Identify which cell holds the provided text, then report its (x, y) central coordinate. 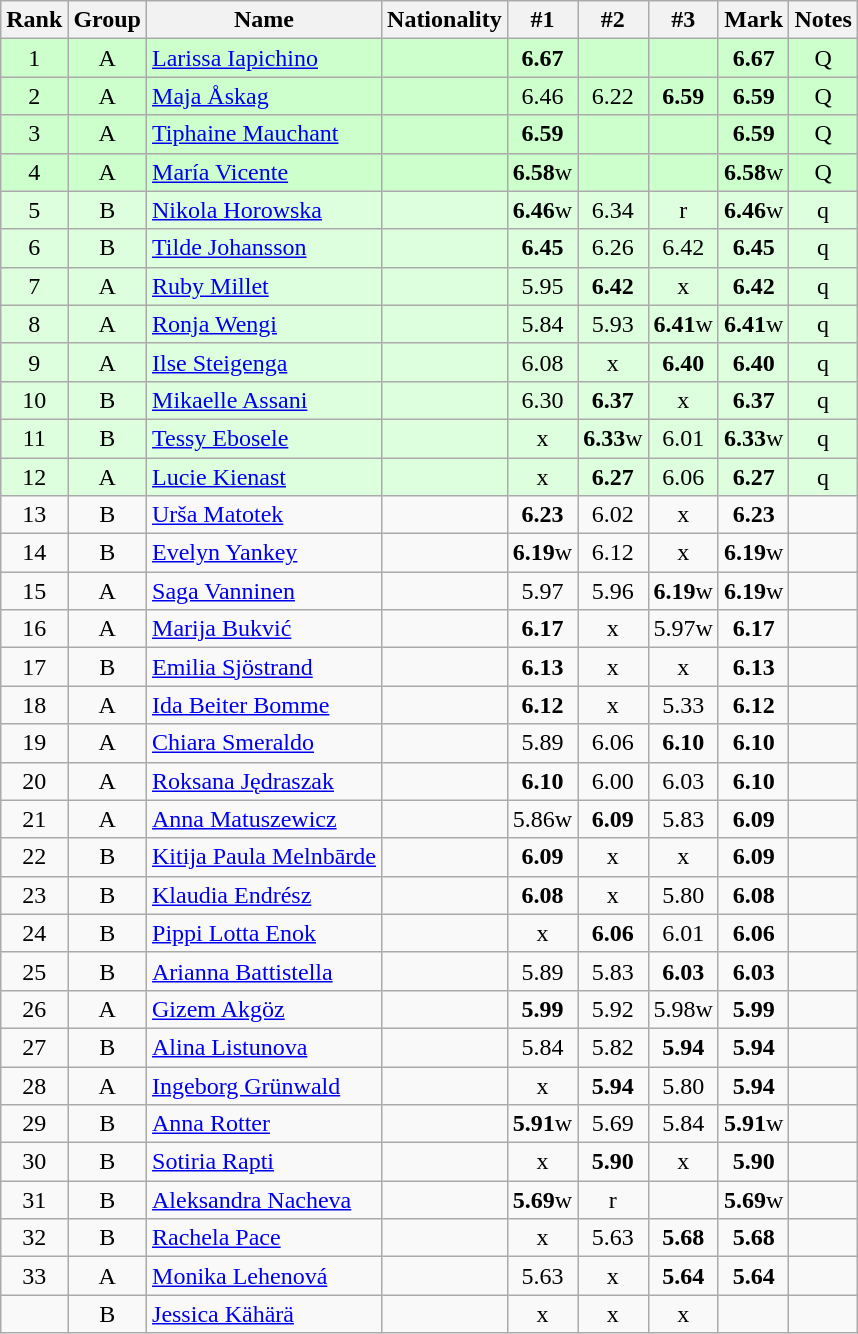
7 (34, 286)
Ingeborg Grünwald (264, 1085)
#2 (613, 20)
12 (34, 477)
23 (34, 895)
21 (34, 819)
20 (34, 781)
14 (34, 553)
Marija Bukvić (264, 629)
5.96 (613, 591)
4 (34, 172)
Urša Matotek (264, 515)
Chiara Smeraldo (264, 743)
María Vicente (264, 172)
Jessica Kähärä (264, 1314)
Pippi Lotta Enok (264, 933)
Anna Rotter (264, 1124)
16 (34, 629)
15 (34, 591)
10 (34, 400)
Maja Åskag (264, 96)
6.26 (613, 248)
5.69 (613, 1124)
Rachela Pace (264, 1238)
Sotiria Rapti (264, 1162)
24 (34, 933)
6.34 (613, 210)
5.86w (542, 819)
Name (264, 20)
Ruby Millet (264, 286)
18 (34, 705)
1 (34, 58)
Saga Vanninen (264, 591)
17 (34, 667)
Mikaelle Assani (264, 400)
5 (34, 210)
8 (34, 324)
6.00 (613, 781)
5.97 (542, 591)
Mark (753, 20)
6 (34, 248)
6.30 (542, 400)
5.82 (613, 1047)
6.46 (542, 96)
Tiphaine Mauchant (264, 134)
13 (34, 515)
Ilse Steigenga (264, 362)
29 (34, 1124)
Aleksandra Nacheva (264, 1200)
27 (34, 1047)
9 (34, 362)
5.33 (683, 705)
Ida Beiter Bomme (264, 705)
6.22 (613, 96)
Larissa Iapichino (264, 58)
Notes (823, 20)
28 (34, 1085)
32 (34, 1238)
Evelyn Yankey (264, 553)
19 (34, 743)
Group (108, 20)
22 (34, 857)
Alina Listunova (264, 1047)
Rank (34, 20)
5.93 (613, 324)
Klaudia Endrész (264, 895)
Emilia Sjöstrand (264, 667)
#3 (683, 20)
Anna Matuszewicz (264, 819)
Tilde Johansson (264, 248)
5.98w (683, 1009)
25 (34, 971)
2 (34, 96)
Lucie Kienast (264, 477)
Arianna Battistella (264, 971)
30 (34, 1162)
Tessy Ebosele (264, 438)
Nikola Horowska (264, 210)
11 (34, 438)
3 (34, 134)
5.97w (683, 629)
31 (34, 1200)
Nationality (445, 20)
5.92 (613, 1009)
Roksana Jędraszak (264, 781)
Gizem Akgöz (264, 1009)
Monika Lehenová (264, 1276)
6.02 (613, 515)
Kitija Paula Melnbārde (264, 857)
5.95 (542, 286)
26 (34, 1009)
Ronja Wengi (264, 324)
#1 (542, 20)
33 (34, 1276)
